Provide the (X, Y) coordinate of the cell's center where the given text is located.  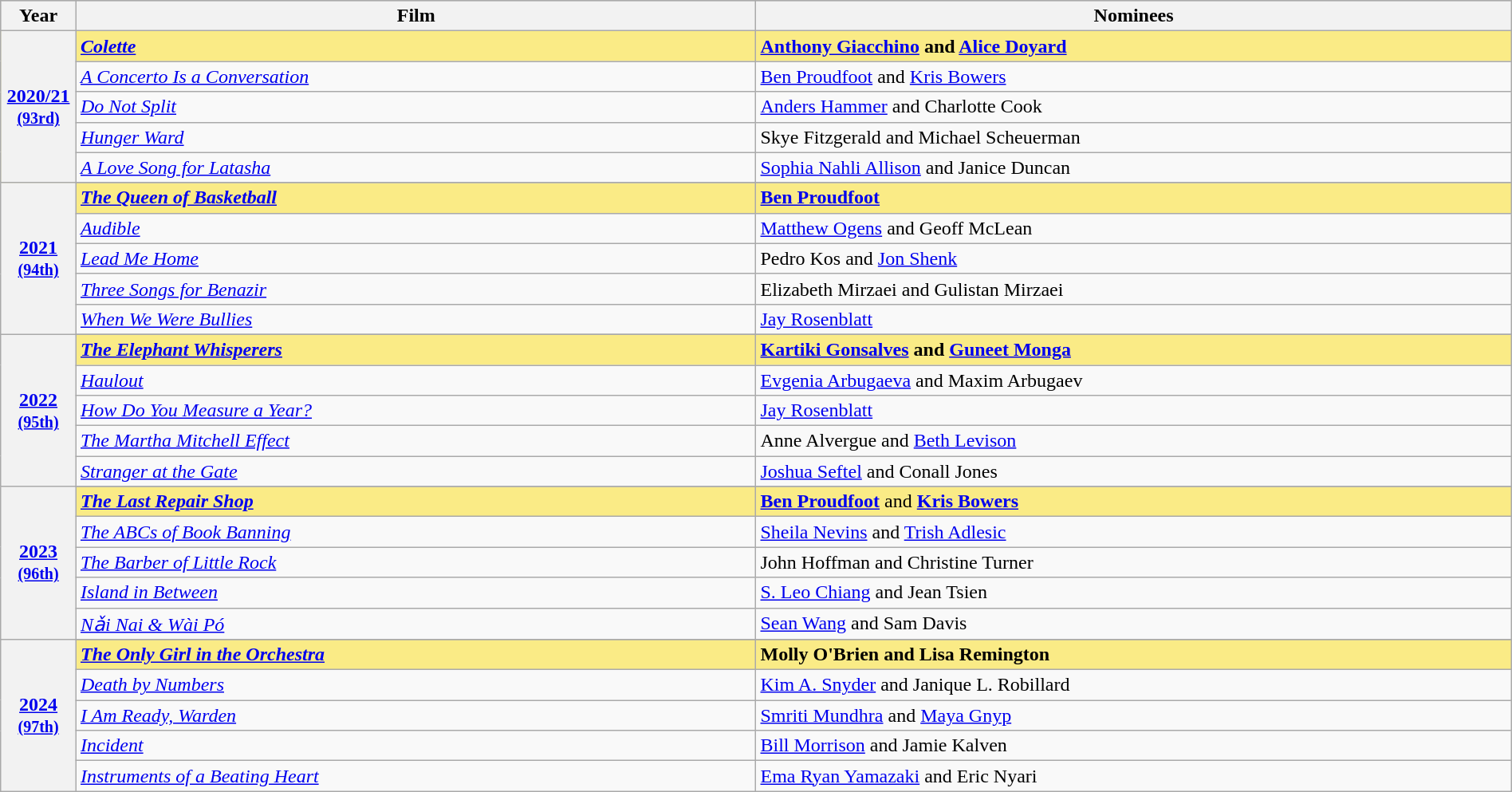
Matthew Ogens and Geoff McLean (1134, 228)
Audible (416, 228)
Nǎi Nai & Wài Pó (416, 624)
The Elephant Whisperers (416, 349)
Death by Numbers (416, 685)
The Only Girl in the Orchestra (416, 655)
Bill Morrison and Jamie Kalven (1134, 746)
2023(96th) (38, 563)
The Barber of Little Rock (416, 562)
Colette (416, 46)
Skye Fitzgerald and Michael Scheuerman (1134, 137)
Do Not Split (416, 107)
Hunger Ward (416, 137)
2024(97th) (38, 715)
Film (416, 16)
Nominees (1134, 16)
Elizabeth Mirzaei and Gulistan Mirzaei (1134, 289)
Three Songs for Benazir (416, 289)
2022(95th) (38, 410)
Pedro Kos and Jon Shenk (1134, 258)
A Concerto Is a Conversation (416, 77)
Ben Proudfoot (1134, 198)
The Martha Mitchell Effect (416, 441)
The ABCs of Book Banning (416, 532)
Sean Wang and Sam Davis (1134, 624)
Stranger at the Gate (416, 471)
Kartiki Gonsalves and Guneet Monga (1134, 349)
Anders Hammer and Charlotte Cook (1134, 107)
Anthony Giacchino and Alice Doyard (1134, 46)
Sheila Nevins and Trish Adlesic (1134, 532)
Smriti Mundhra and Maya Gnyp (1134, 715)
Ema Ryan Yamazaki and Eric Nyari (1134, 776)
Molly O'Brien and Lisa Remington (1134, 655)
How Do You Measure a Year? (416, 411)
2020/21(93rd) (38, 107)
Anne Alvergue and Beth Levison (1134, 441)
Sophia Nahli Allison and Janice Duncan (1134, 167)
John Hoffman and Christine Turner (1134, 562)
Haulout (416, 380)
Lead Me Home (416, 258)
I Am Ready, Warden (416, 715)
When We Were Bullies (416, 319)
The Queen of Basketball (416, 198)
Joshua Seftel and Conall Jones (1134, 471)
2021(94th) (38, 258)
Year (38, 16)
S. Leo Chiang and Jean Tsien (1134, 593)
Incident (416, 746)
The Last Repair Shop (416, 502)
A Love Song for Latasha (416, 167)
Instruments of a Beating Heart (416, 776)
Island in Between (416, 593)
Evgenia Arbugaeva and Maxim Arbugaev (1134, 380)
Kim A. Snyder and Janique L. Robillard (1134, 685)
